Identify which cell holds the provided text, then report its (x, y) central coordinate. 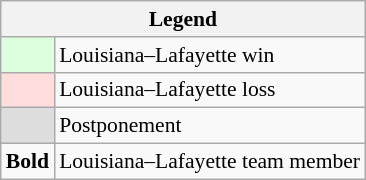
Legend (183, 19)
Postponement (210, 126)
Louisiana–Lafayette loss (210, 90)
Bold (28, 162)
Louisiana–Lafayette team member (210, 162)
Louisiana–Lafayette win (210, 55)
